Locate the cell with the specified text and output its [X, Y] center coordinate. 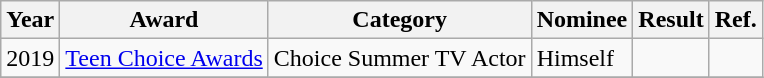
2019 [30, 58]
Result [671, 20]
Teen Choice Awards [164, 58]
Award [164, 20]
Choice Summer TV Actor [400, 58]
Category [400, 20]
Year [30, 20]
Nominee [582, 20]
Ref. [736, 20]
Himself [582, 58]
